Pinpoint the cell where the given text exists, returning its [X, Y] midpoint coordinate. 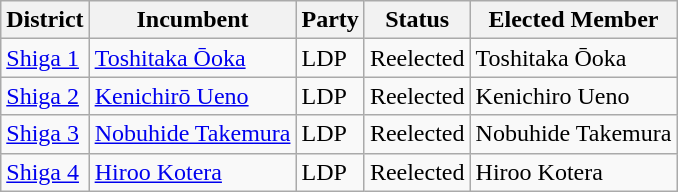
Kenichiro Ueno [574, 96]
District [45, 20]
Kenichirō Ueno [192, 96]
Shiga 4 [45, 172]
Party [330, 20]
Shiga 2 [45, 96]
Elected Member [574, 20]
Shiga 3 [45, 134]
Shiga 1 [45, 58]
Incumbent [192, 20]
Status [417, 20]
